Locate the cell with the specified text and output its [x, y] center coordinate. 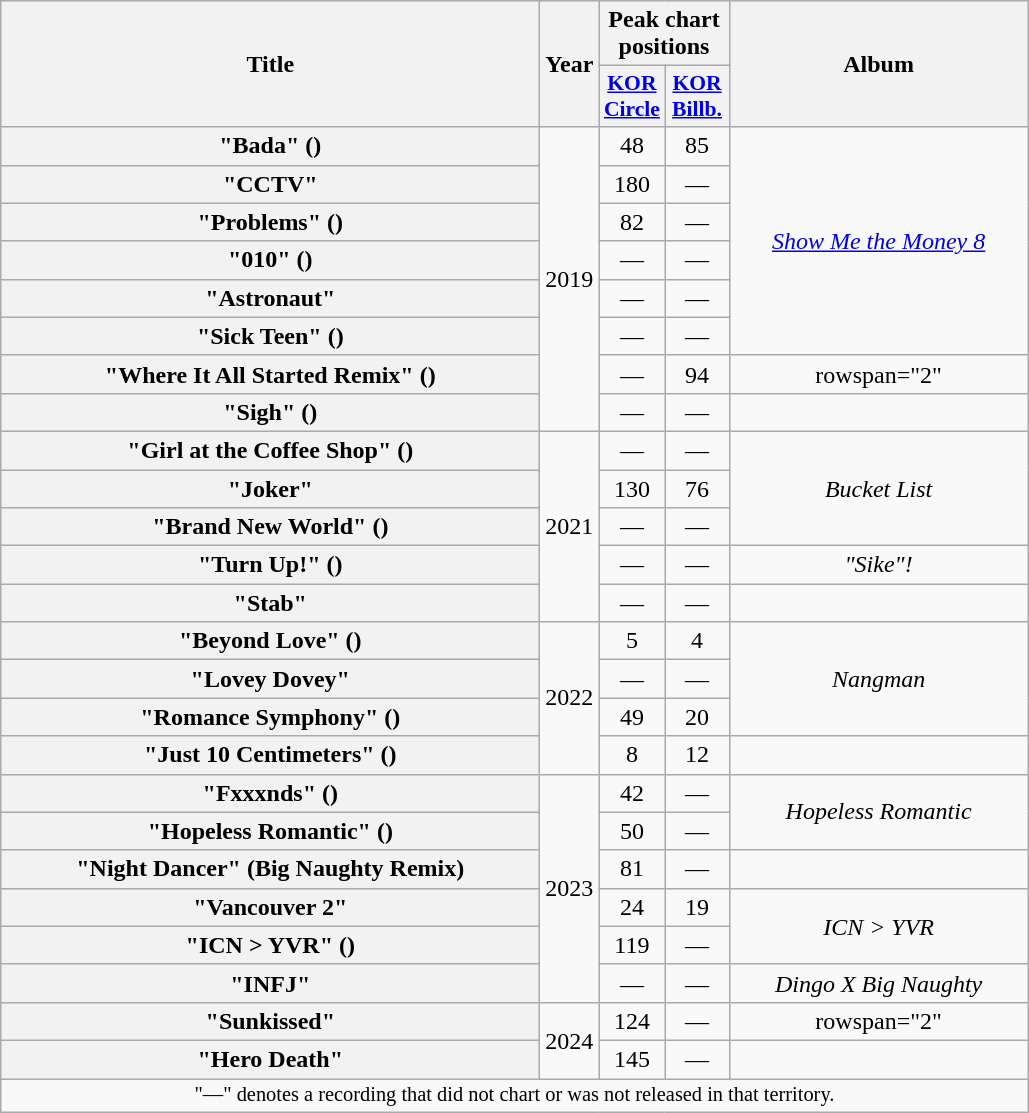
2024 [570, 1040]
124 [632, 1021]
KORCircle [632, 96]
"Girl at the Coffee Shop" () [270, 450]
"Romance Symphony" () [270, 717]
"Bada" () [270, 146]
"Brand New World" () [270, 527]
85 [697, 146]
81 [632, 869]
"CCTV" [270, 184]
Album [878, 64]
Show Me the Money 8 [878, 241]
"ICN > YVR" () [270, 945]
"Hopeless Romantic" () [270, 831]
20 [697, 717]
KORBillb. [697, 96]
Year [570, 64]
Hopeless Romantic [878, 812]
"Sike"! [878, 565]
"Joker" [270, 489]
"010" () [270, 260]
"Lovey Dovey" [270, 679]
12 [697, 755]
Title [270, 64]
"—" denotes a recording that did not chart or was not released in that territory. [514, 1095]
"Sunkissed" [270, 1021]
"Just 10 Centimeters" () [270, 755]
"Stab" [270, 603]
"Fxxxnds" () [270, 793]
"Vancouver 2" [270, 907]
5 [632, 641]
"Night Dancer" (Big Naughty Remix) [270, 869]
82 [632, 222]
94 [697, 374]
"Hero Death" [270, 1059]
ICN > YVR [878, 926]
24 [632, 907]
"Sigh" () [270, 412]
Nangman [878, 679]
48 [632, 146]
Peak chartpositions [664, 34]
"Where It All Started Remix" () [270, 374]
49 [632, 717]
76 [697, 489]
Bucket List [878, 488]
2021 [570, 526]
50 [632, 831]
130 [632, 489]
119 [632, 945]
42 [632, 793]
4 [697, 641]
"Problems" () [270, 222]
"INFJ" [270, 983]
2023 [570, 888]
8 [632, 755]
19 [697, 907]
"Astronaut" [270, 298]
145 [632, 1059]
2022 [570, 698]
"Sick Teen" () [270, 336]
"Turn Up!" () [270, 565]
180 [632, 184]
Dingo X Big Naughty [878, 983]
2019 [570, 279]
"Beyond Love" () [270, 641]
